Extract the (X, Y) coordinate from the center of the cell holding the provided text.  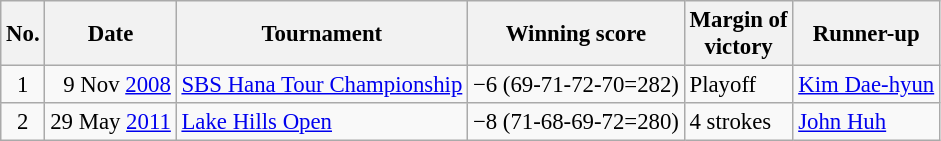
Playoff (738, 85)
Lake Hills Open (322, 122)
Runner-up (866, 34)
SBS Hana Tour Championship (322, 85)
Kim Dae-hyun (866, 85)
9 Nov 2008 (110, 85)
Winning score (576, 34)
4 strokes (738, 122)
Margin ofvictory (738, 34)
Date (110, 34)
Tournament (322, 34)
29 May 2011 (110, 122)
No. (23, 34)
2 (23, 122)
−6 (69-71-72-70=282) (576, 85)
−8 (71-68-69-72=280) (576, 122)
John Huh (866, 122)
1 (23, 85)
